Pinpoint the cell where the given text exists, returning its (x, y) midpoint coordinate. 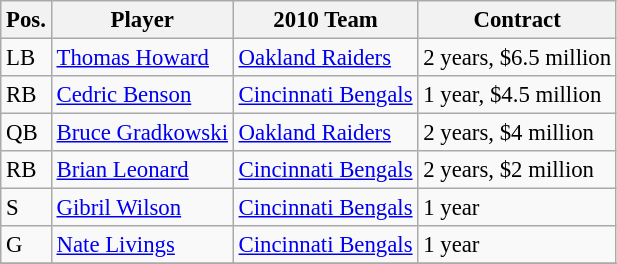
Gibril Wilson (142, 208)
Thomas Howard (142, 58)
G (26, 245)
Bruce Gradkowski (142, 133)
1 year, $4.5 million (518, 95)
Pos. (26, 20)
Cedric Benson (142, 95)
LB (26, 58)
Player (142, 20)
Nate Livings (142, 245)
2 years, $6.5 million (518, 58)
2 years, $4 million (518, 133)
2 years, $2 million (518, 170)
2010 Team (326, 20)
S (26, 208)
QB (26, 133)
Brian Leonard (142, 170)
Contract (518, 20)
